Capture the cell that displays the provided text and extract its [X, Y] central coordinate. 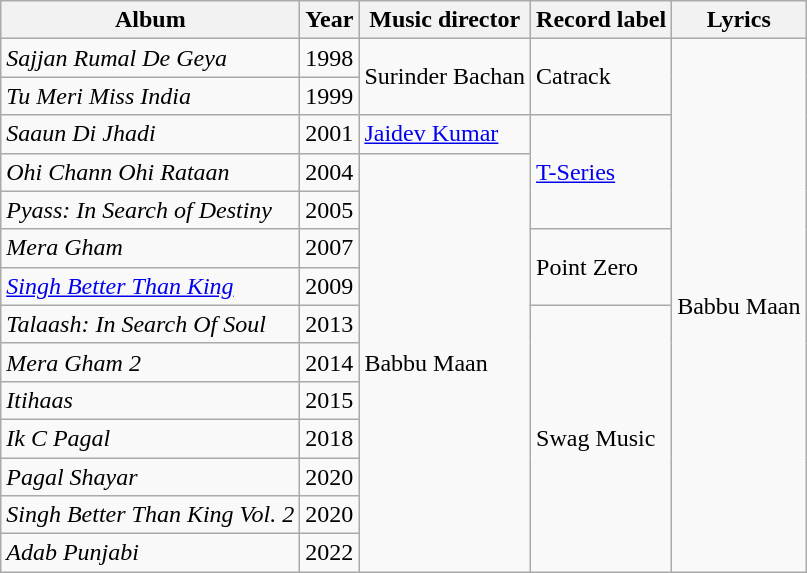
Pagal Shayar [150, 477]
2013 [330, 324]
Lyrics [739, 20]
2022 [330, 553]
2014 [330, 362]
Sajjan Rumal De Geya [150, 58]
2001 [330, 134]
Music director [445, 20]
Tu Meri Miss India [150, 96]
1998 [330, 58]
Talaash: In Search Of Soul [150, 324]
2007 [330, 248]
Year [330, 20]
Singh Better Than King Vol. 2 [150, 515]
Ik C Pagal [150, 438]
Saaun Di Jhadi [150, 134]
Surinder Bachan [445, 77]
Swag Music [602, 438]
T-Series [602, 172]
Adab Punjabi [150, 553]
Catrack [602, 77]
2009 [330, 286]
Record label [602, 20]
Itihaas [150, 400]
Singh Better Than King [150, 286]
2018 [330, 438]
Pyass: In Search of Destiny [150, 210]
Mera Gham 2 [150, 362]
Album [150, 20]
2005 [330, 210]
Point Zero [602, 267]
2004 [330, 172]
Jaidev Kumar [445, 134]
1999 [330, 96]
2015 [330, 400]
Mera Gham [150, 248]
Ohi Chann Ohi Rataan [150, 172]
